Capture the cell that displays the provided text and extract its [X, Y] central coordinate. 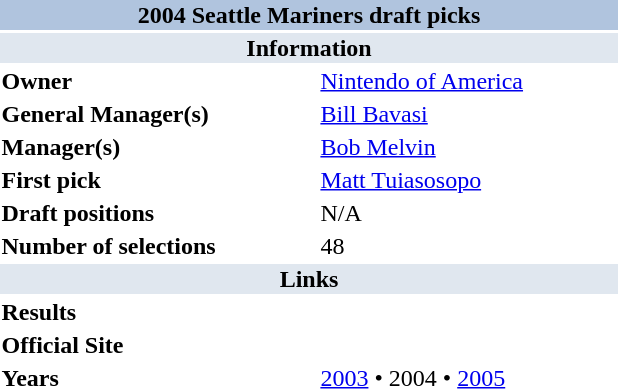
General Manager(s) [158, 114]
Results [158, 312]
Links [309, 279]
N/A [468, 213]
First pick [158, 180]
Draft positions [158, 213]
Official Site [158, 345]
Nintendo of America [468, 81]
Owner [158, 81]
Number of selections [158, 246]
48 [468, 246]
Bill Bavasi [468, 114]
Matt Tuiasosopo [468, 180]
Information [309, 48]
Bob Melvin [468, 147]
2004 Seattle Mariners draft picks [309, 15]
Manager(s) [158, 147]
